Return [x, y] of the center of cell containing provided text 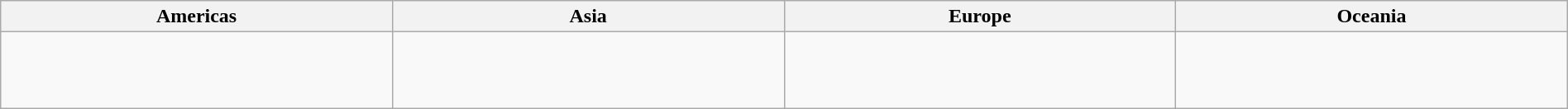
Oceania [1372, 17]
Americas [197, 17]
Asia [588, 17]
Europe [980, 17]
